Search for the cell housing the specified text and yield its (X, Y) center coordinate. 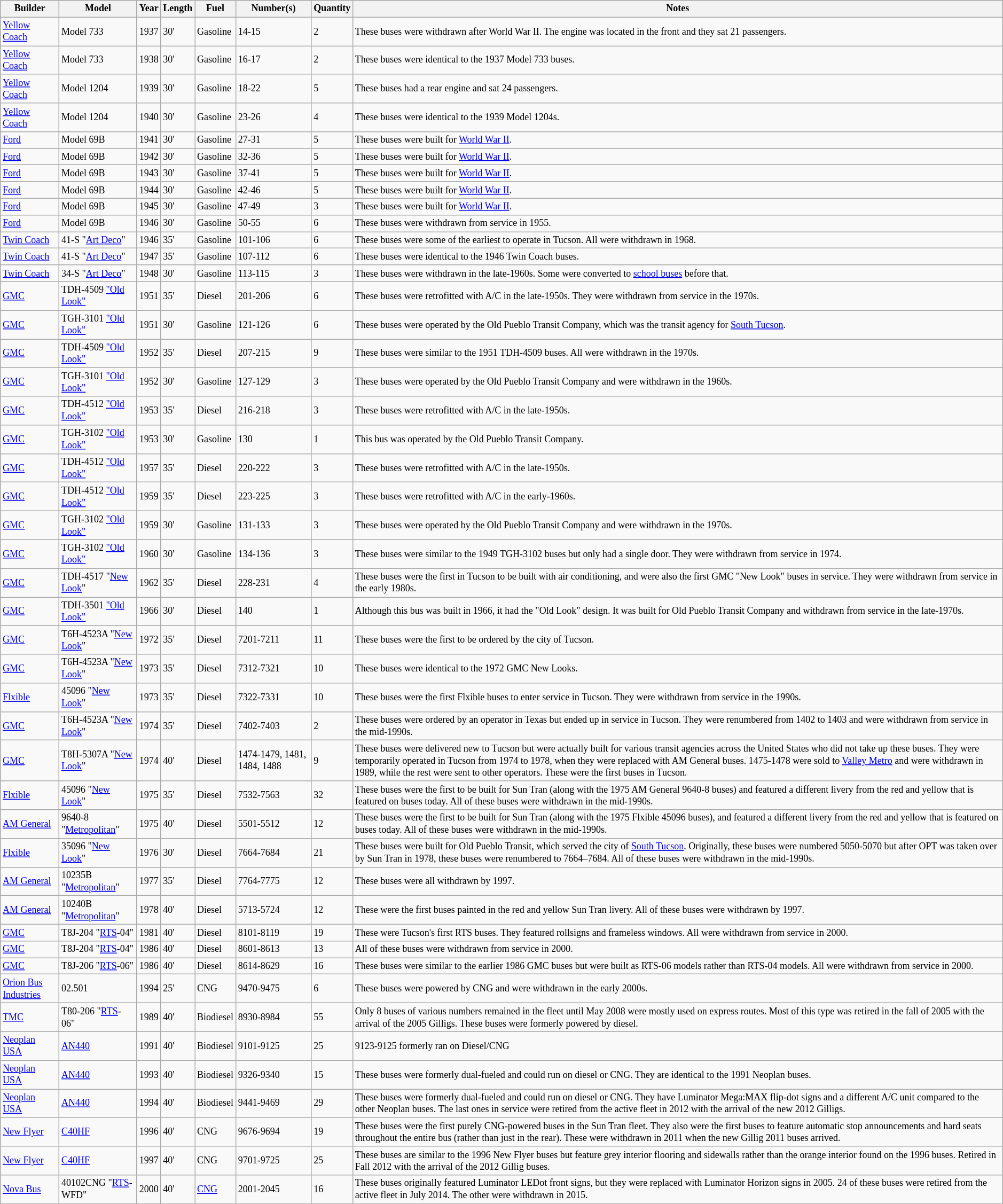
Quantity (332, 9)
1993 (148, 1075)
8614-8629 (273, 966)
These buses were formerly dual-fueled and could run on diesel or CNG. They are identical to the 1991 Neoplan buses. (678, 1075)
2000 (148, 1190)
TMC (30, 1018)
1948 (148, 273)
1966 (148, 612)
1977 (148, 881)
T80-206 "RTS-06" (98, 1018)
T8H-5307A "New Look" (98, 761)
These buses were withdrawn in the late-1960s. Some were converted to school buses before that. (678, 273)
Notes (678, 9)
These buses were retrofitted with A/C in the late-1950s. They were withdrawn from service in the 1970s. (678, 296)
1942 (148, 157)
These buses were operated by the Old Pueblo Transit Company and were withdrawn in the 1960s. (678, 382)
47-49 (273, 206)
1991 (148, 1046)
32 (332, 795)
42-46 (273, 190)
All of these buses were withdrawn from service in 2000. (678, 950)
These buses were operated by the Old Pueblo Transit Company, which was the transit agency for South Tucson. (678, 325)
8930-8984 (273, 1018)
134-136 (273, 554)
2001-2045 (273, 1190)
9701-9725 (273, 1161)
121-126 (273, 325)
These were the first buses painted in the red and yellow Sun Tran livery. All of these buses were withdrawn by 1997. (678, 910)
1941 (148, 140)
Orion Bus Industries (30, 989)
14-15 (273, 32)
1996 (148, 1132)
1962 (148, 583)
Number(s) (273, 9)
1938 (148, 60)
1945 (148, 206)
131-133 (273, 526)
40102CNG "RTS-WFD" (98, 1190)
207-215 (273, 353)
1997 (148, 1161)
1939 (148, 89)
These buses were operated by the Old Pueblo Transit Company and were withdrawn in the 1970s. (678, 526)
This bus was operated by the Old Pueblo Transit Company. (678, 440)
These buses were retrofitted with A/C in the early-1960s. (678, 497)
32-36 (273, 157)
1943 (148, 173)
101-106 (273, 240)
Year (148, 9)
27-31 (273, 140)
21 (332, 853)
1957 (148, 468)
220-222 (273, 468)
127-129 (273, 382)
55 (332, 1018)
10235B "Metropolitan" (98, 881)
These buses were withdrawn from service in 1955. (678, 223)
50-55 (273, 223)
These buses were similar to the 1949 TGH-3102 buses but only had a single door. They were withdrawn from service in 1974. (678, 554)
8601-8613 (273, 950)
TDH-3501 "Old Look" (98, 612)
9640-8 "Metropolitan" (98, 824)
5501-5512 (273, 824)
These buses were identical to the 1946 Twin Coach buses. (678, 256)
7664-7684 (273, 853)
1976 (148, 853)
10240B "Metropolitan" (98, 910)
7312-7321 (273, 669)
13 (332, 950)
9101-9125 (273, 1046)
These buses were identical to the 1939 Model 1204s. (678, 118)
23-26 (273, 118)
1989 (148, 1018)
These buses were all withdrawn by 1997. (678, 881)
37-41 (273, 173)
TDH-4517 "New Look" (98, 583)
18-22 (273, 89)
7764-7775 (273, 881)
7532-7563 (273, 795)
These buses were some of the earliest to operate in Tucson. All were withdrawn in 1968. (678, 240)
1937 (148, 32)
1960 (148, 554)
34-S "Art Deco" (98, 273)
130 (273, 440)
1947 (148, 256)
Nova Bus (30, 1190)
These buses were identical to the 1937 Model 733 buses. (678, 60)
113-115 (273, 273)
These buses were the first to be ordered by the city of Tucson. (678, 640)
7201-7211 (273, 640)
Model (98, 9)
9676-9694 (273, 1132)
7402-7403 (273, 726)
9470-9475 (273, 989)
These buses were the first Flxible buses to enter service in Tucson. They were withdrawn from service in the 1990s. (678, 698)
216-218 (273, 411)
1978 (148, 910)
140 (273, 612)
7322-7331 (273, 698)
These buses were powered by CNG and were withdrawn in the early 2000s. (678, 989)
5713-5724 (273, 910)
228-231 (273, 583)
223-225 (273, 497)
35096 "New Look" (98, 853)
8101-8119 (273, 933)
15 (332, 1075)
These buses were identical to the 1972 GMC New Looks. (678, 669)
107-112 (273, 256)
Fuel (216, 9)
1981 (148, 933)
02.501 (98, 989)
16-17 (273, 60)
25' (178, 989)
29 (332, 1104)
These buses had a rear engine and sat 24 passengers. (678, 89)
1972 (148, 640)
These were Tucson's first RTS buses. They featured rollsigns and frameless windows. All were withdrawn from service in 2000. (678, 933)
These buses were withdrawn after World War II. The engine was located in the front and they sat 21 passengers. (678, 32)
T8J-206 "RTS-06" (98, 966)
These buses were similar to the 1951 TDH-4509 buses. All were withdrawn in the 1970s. (678, 353)
11 (332, 640)
9326-9340 (273, 1075)
1940 (148, 118)
1474-1479, 1481, 1484, 1488 (273, 761)
Builder (30, 9)
1944 (148, 190)
9441-9469 (273, 1104)
9123-9125 formerly ran on Diesel/CNG (678, 1046)
Length (178, 9)
201-206 (273, 296)
